For the text-containing cell, return its midpoint in [x, y] coordinate format. 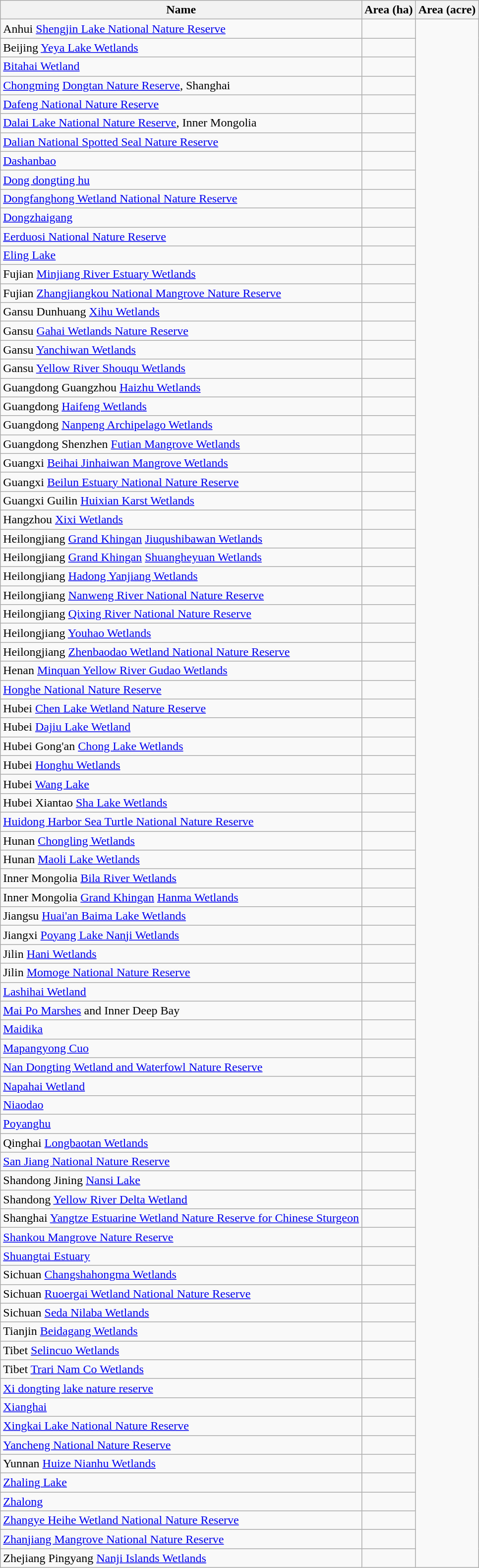
Shuangtai Estuary [181, 1256]
Lashihai Wetland [181, 992]
Dong dongting hu [181, 180]
Hubei Xiantao Sha Lake Wetlands [181, 803]
Heilongjiang Youhao Wetlands [181, 633]
Eling Lake [181, 255]
Eerduosi National Nature Reserve [181, 237]
Inner Mongolia Grand Khingan Hanma Wetlands [181, 897]
Sichuan Changshahongma Wetlands [181, 1275]
Heilongjiang Grand Khingan Jiuqushibawan Wetlands [181, 538]
Gansu Gahai Wetlands Nature Reserve [181, 331]
Guangdong Haifeng Wetlands [181, 406]
Maidika [181, 1029]
Guangdong Nanpeng Archipelago Wetlands [181, 425]
Area (acre) [447, 10]
Bitahai Wetland [181, 66]
Xianghai [181, 1407]
Dalian National Spotted Seal Nature Reserve [181, 142]
Shanghai Yangtze Estuarine Wetland Nature Reserve for Chinese Sturgeon [181, 1218]
Dafeng National Nature Reserve [181, 104]
Area (ha) [389, 10]
Heilongjiang Zhenbaodao Wetland National Nature Reserve [181, 652]
Guangdong Guangzhou Haizhu Wetlands [181, 387]
Guangxi Beihai Jinhaiwan Mangrove Wetlands [181, 463]
Gansu Yellow River Shouqu Wetlands [181, 369]
Fujian Zhangjiangkou National Mangrove Nature Reserve [181, 293]
Heilongjiang Hadong Yanjiang Wetlands [181, 576]
Dashanbao [181, 161]
Hubei Honghu Wetlands [181, 765]
Mai Po Marshes and Inner Deep Bay [181, 1010]
Hunan Chongling Wetlands [181, 841]
Nan Dongting Wetland and Waterfowl Nature Reserve [181, 1067]
Poyanghu [181, 1124]
Mapangyong Cuo [181, 1048]
Guangxi Beilun Estuary National Nature Reserve [181, 482]
Yancheng National Nature Reserve [181, 1445]
Shandong Yellow River Delta Wetland [181, 1199]
Beijing Yeya Lake Wetlands [181, 48]
Napahai Wetland [181, 1086]
Dalai Lake National Nature Reserve, Inner Mongolia [181, 123]
Fujian Minjiang River Estuary Wetlands [181, 274]
Tibet Selincuo Wetlands [181, 1350]
Sichuan Ruoergai Wetland National Nature Reserve [181, 1294]
Zhalong [181, 1502]
Jilin Momoge National Nature Reserve [181, 973]
Hubei Chen Lake Wetland Nature Reserve [181, 708]
Dongzhaigang [181, 217]
Gansu Dunhuang Xihu Wetlands [181, 312]
Hangzhou Xixi Wetlands [181, 519]
Jiangsu Huai'an Baima Lake Wetlands [181, 916]
Inner Mongolia Bila River Wetlands [181, 878]
Zhejiang Pingyang Nanji Islands Wetlands [181, 1558]
Honghe National Nature Reserve [181, 690]
Heilongjiang Nanweng River National Nature Reserve [181, 595]
Guangxi Guilin Huixian Karst Wetlands [181, 501]
Gansu Yanchiwan Wetlands [181, 350]
San Jiang National Nature Reserve [181, 1162]
Tibet Trari Nam Co Wetlands [181, 1369]
Shankou Mangrove Nature Reserve [181, 1237]
Dongfanghong Wetland National Nature Reserve [181, 198]
Hunan Maoli Lake Wetlands [181, 860]
Xingkai Lake National Nature Reserve [181, 1426]
Qinghai Longbaotan Wetlands [181, 1142]
Name [181, 10]
Anhui Shengjin Lake National Nature Reserve [181, 29]
Hubei Gong'an Chong Lake Wetlands [181, 746]
Zhaling Lake [181, 1483]
Guangdong Shenzhen Futian Mangrove Wetlands [181, 444]
Chongming Dongtan Nature Reserve, Shanghai [181, 85]
Niaodao [181, 1105]
Shandong Jining Nansi Lake [181, 1181]
Hubei Wang Lake [181, 784]
Xi dongting lake nature reserve [181, 1388]
Heilongjiang Grand Khingan Shuangheyuan Wetlands [181, 558]
Jilin Hani Wetlands [181, 954]
Sichuan Seda Nilaba Wetlands [181, 1313]
Zhangye Heihe Wetland National Nature Reserve [181, 1520]
Tianjin Beidagang Wetlands [181, 1331]
Jiangxi Poyang Lake Nanji Wetlands [181, 935]
Heilongjiang Qixing River National Nature Reserve [181, 614]
Yunnan Huize Nianhu Wetlands [181, 1464]
Hubei Dajiu Lake Wetland [181, 727]
Henan Minquan Yellow River Gudao Wetlands [181, 671]
Zhanjiang Mangrove National Nature Reserve [181, 1539]
Huidong Harbor Sea Turtle National Nature Reserve [181, 821]
